Scan for the cell matching the given text and deliver its (x, y) coordinate at center. 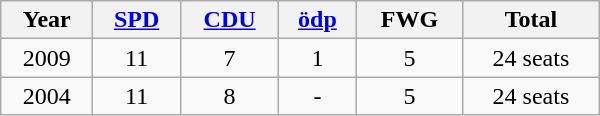
Total (532, 20)
1 (318, 58)
FWG (409, 20)
7 (230, 58)
CDU (230, 20)
Year (47, 20)
ödp (318, 20)
2009 (47, 58)
SPD (137, 20)
8 (230, 96)
2004 (47, 96)
- (318, 96)
